Scan for the cell matching the given text and deliver its [X, Y] coordinate at center. 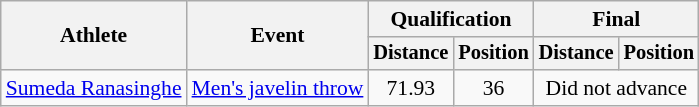
36 [493, 88]
Qualification [450, 19]
Event [278, 36]
71.93 [410, 88]
Final [616, 19]
Sumeda Ranasinghe [94, 88]
Did not advance [616, 88]
Men's javelin throw [278, 88]
Athlete [94, 36]
